Determine the [x, y] coordinate at the center of the cell enclosing the given text.  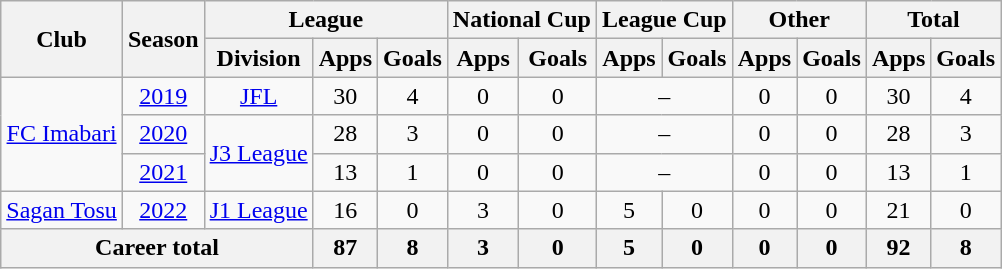
Other [799, 20]
2021 [163, 172]
Sagan Tosu [62, 210]
2022 [163, 210]
J3 League [258, 153]
League Cup [664, 20]
21 [898, 210]
Division [258, 58]
87 [345, 248]
16 [345, 210]
Club [62, 39]
Career total [157, 248]
92 [898, 248]
Total [933, 20]
FC Imabari [62, 134]
2019 [163, 96]
2020 [163, 134]
National Cup [522, 20]
JFL [258, 96]
J1 League [258, 210]
League [326, 20]
Season [163, 39]
